Pinpoint the cell where the given text exists, returning its [X, Y] midpoint coordinate. 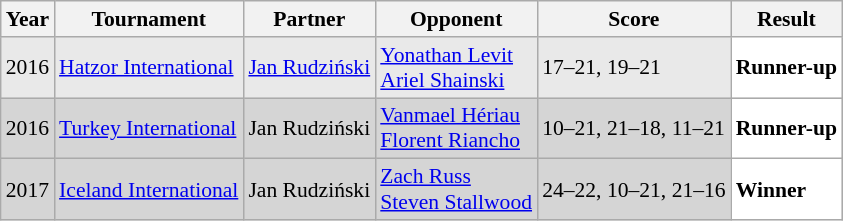
Partner [309, 19]
Yonathan Levit Ariel Shainski [456, 68]
Iceland International [148, 190]
17–21, 19–21 [634, 68]
Result [786, 19]
Winner [786, 190]
Opponent [456, 19]
Zach Russ Steven Stallwood [456, 190]
Vanmael Hériau Florent Riancho [456, 128]
2017 [28, 190]
Turkey International [148, 128]
10–21, 21–18, 11–21 [634, 128]
Score [634, 19]
Tournament [148, 19]
Hatzor International [148, 68]
24–22, 10–21, 21–16 [634, 190]
Year [28, 19]
